Search for the cell housing the specified text and yield its [x, y] center coordinate. 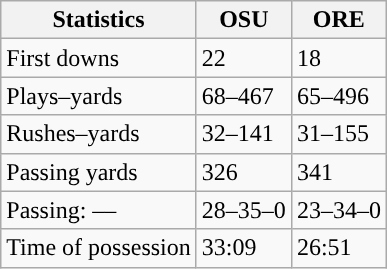
Rushes–yards [99, 134]
32–141 [244, 134]
31–155 [338, 134]
Time of possession [99, 248]
341 [338, 172]
326 [244, 172]
Passing yards [99, 172]
65–496 [338, 96]
Statistics [99, 20]
18 [338, 58]
68–467 [244, 96]
23–34–0 [338, 210]
22 [244, 58]
Passing: –– [99, 210]
OSU [244, 20]
33:09 [244, 248]
26:51 [338, 248]
ORE [338, 20]
First downs [99, 58]
28–35–0 [244, 210]
Plays–yards [99, 96]
